Pinpoint the cell where the given text exists, returning its (x, y) midpoint coordinate. 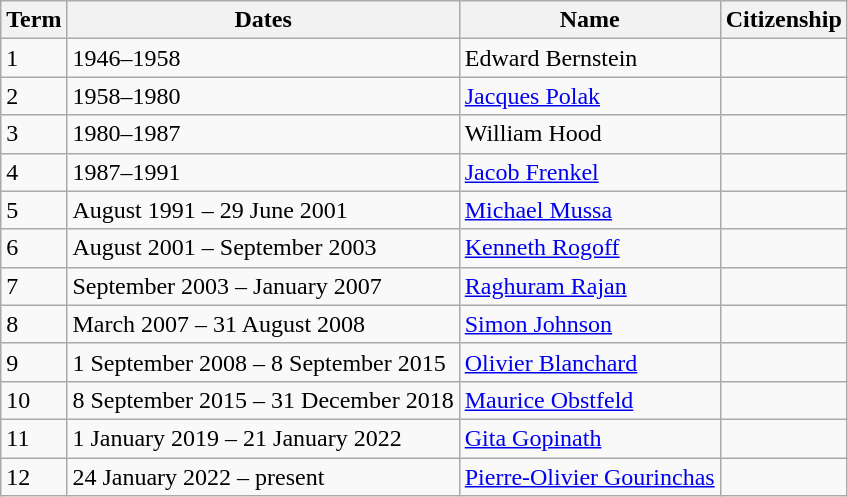
1946–1958 (263, 58)
Raghuram Rajan (590, 286)
Citizenship (784, 20)
August 2001 – September 2003 (263, 248)
1 January 2019 – 21 January 2022 (263, 438)
Simon Johnson (590, 324)
1958–1980 (263, 96)
10 (34, 400)
March 2007 – 31 August 2008 (263, 324)
4 (34, 172)
1 September 2008 – 8 September 2015 (263, 362)
Jacob Frenkel (590, 172)
Dates (263, 20)
Jacques Polak (590, 96)
3 (34, 134)
11 (34, 438)
2 (34, 96)
5 (34, 210)
Edward Bernstein (590, 58)
Term (34, 20)
Name (590, 20)
September 2003 – January 2007 (263, 286)
7 (34, 286)
6 (34, 248)
Pierre-Olivier Gourinchas (590, 477)
Kenneth Rogoff (590, 248)
Maurice Obstfeld (590, 400)
12 (34, 477)
William Hood (590, 134)
Gita Gopinath (590, 438)
1987–1991 (263, 172)
1980–1987 (263, 134)
8 (34, 324)
Olivier Blanchard (590, 362)
9 (34, 362)
August 1991 – 29 June 2001 (263, 210)
Michael Mussa (590, 210)
24 January 2022 – present (263, 477)
8 September 2015 – 31 December 2018 (263, 400)
1 (34, 58)
